Return (X, Y) of the center of cell containing provided text 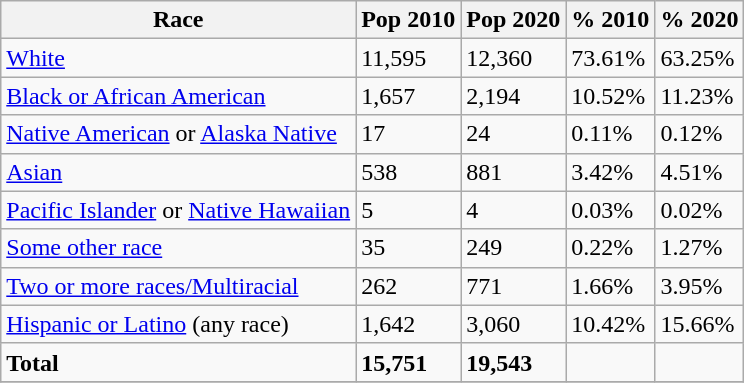
538 (408, 172)
73.61% (610, 58)
881 (514, 172)
2,194 (514, 96)
Hispanic or Latino (any race) (178, 324)
Two or more races/Multiracial (178, 286)
Race (178, 20)
% 2010 (610, 20)
249 (514, 248)
11,595 (408, 58)
Pacific Islander or Native Hawaiian (178, 210)
24 (514, 134)
1.27% (700, 248)
Black or African American (178, 96)
3.95% (700, 286)
1.66% (610, 286)
4.51% (700, 172)
17 (408, 134)
Asian (178, 172)
11.23% (700, 96)
0.11% (610, 134)
% 2020 (700, 20)
15.66% (700, 324)
3,060 (514, 324)
12,360 (514, 58)
5 (408, 210)
10.52% (610, 96)
Total (178, 362)
19,543 (514, 362)
10.42% (610, 324)
262 (408, 286)
0.02% (700, 210)
0.03% (610, 210)
Some other race (178, 248)
4 (514, 210)
63.25% (700, 58)
Pop 2010 (408, 20)
35 (408, 248)
3.42% (610, 172)
0.12% (700, 134)
Pop 2020 (514, 20)
Native American or Alaska Native (178, 134)
771 (514, 286)
15,751 (408, 362)
1,642 (408, 324)
1,657 (408, 96)
White (178, 58)
0.22% (610, 248)
